Return (x, y) of the center of cell containing provided text 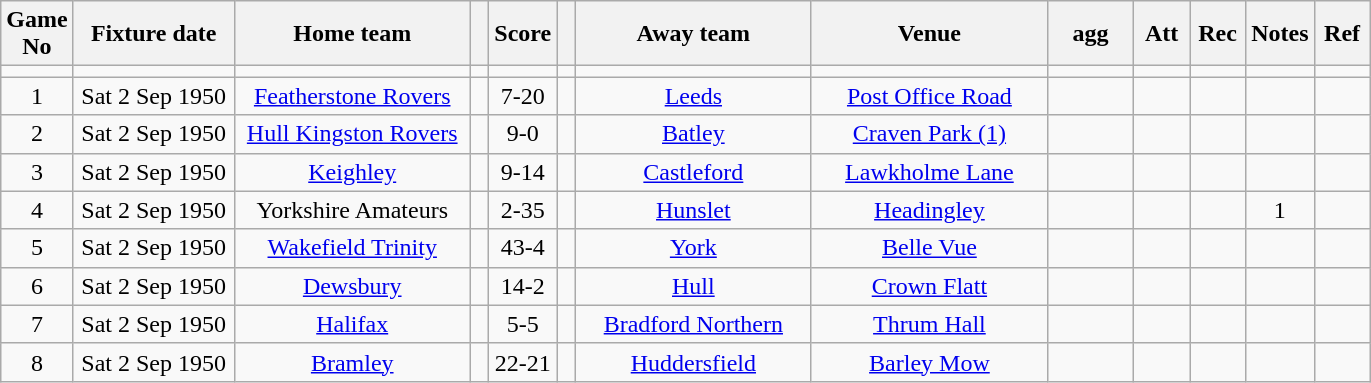
Batley (693, 134)
Game No (37, 34)
8 (37, 362)
Huddersfield (693, 362)
Hunslet (693, 210)
Thrum Hall (929, 324)
Castleford (693, 172)
4 (37, 210)
Away team (693, 34)
Headingley (929, 210)
Halifax (352, 324)
Hull Kingston Rovers (352, 134)
22-21 (523, 362)
14-2 (523, 286)
Crown Flatt (929, 286)
Hull (693, 286)
6 (37, 286)
Featherstone Rovers (352, 96)
Bradford Northern (693, 324)
Keighley (352, 172)
3 (37, 172)
Lawkholme Lane (929, 172)
2-35 (523, 210)
Yorkshire Amateurs (352, 210)
43-4 (523, 248)
9-14 (523, 172)
Ref (1342, 34)
2 (37, 134)
Fixture date (154, 34)
Rec (1218, 34)
Barley Mow (929, 362)
7 (37, 324)
Craven Park (1) (929, 134)
7-20 (523, 96)
5-5 (523, 324)
Bramley (352, 362)
9-0 (523, 134)
Belle Vue (929, 248)
Post Office Road (929, 96)
Venue (929, 34)
Home team (352, 34)
Wakefield Trinity (352, 248)
York (693, 248)
5 (37, 248)
agg (1090, 34)
Notes (1280, 34)
Leeds (693, 96)
Att (1162, 34)
Score (523, 34)
Dewsbury (352, 286)
